Pinpoint the cell where the given text exists, returning its [X, Y] midpoint coordinate. 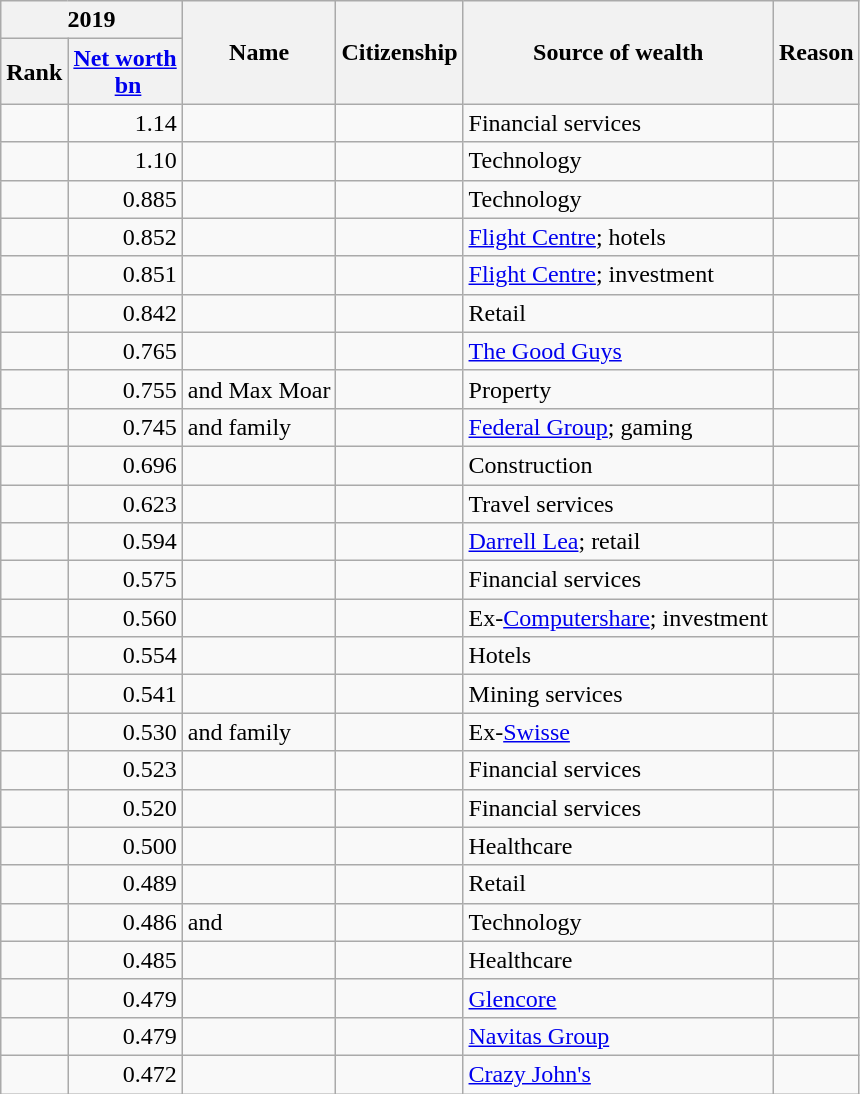
Ex-Computershare; investment [618, 618]
0.472 [125, 1074]
0.765 [125, 351]
Rank [34, 72]
Hotels [618, 656]
and [259, 922]
Travel services [618, 503]
Property [618, 389]
0.520 [125, 808]
and Max Moar [259, 389]
Citizenship [400, 52]
Name [259, 52]
0.623 [125, 503]
Ex-Swisse [618, 732]
Construction [618, 465]
0.485 [125, 960]
Net worth bn [125, 72]
0.560 [125, 618]
Flight Centre; investment [618, 275]
1.14 [125, 123]
The Good Guys [618, 351]
0.486 [125, 922]
0.852 [125, 237]
0.696 [125, 465]
0.554 [125, 656]
0.594 [125, 542]
0.755 [125, 389]
0.575 [125, 580]
Glencore [618, 998]
Reason [816, 52]
0.500 [125, 846]
Source of wealth [618, 52]
Crazy John's [618, 1074]
0.523 [125, 770]
0.745 [125, 427]
Federal Group; gaming [618, 427]
0.885 [125, 199]
1.10 [125, 161]
2019 [92, 20]
0.530 [125, 732]
0.489 [125, 884]
Flight Centre; hotels [618, 237]
Mining services [618, 694]
0.842 [125, 313]
Darrell Lea; retail [618, 542]
Navitas Group [618, 1036]
0.541 [125, 694]
0.851 [125, 275]
